For the text-containing cell, return its midpoint in [x, y] coordinate format. 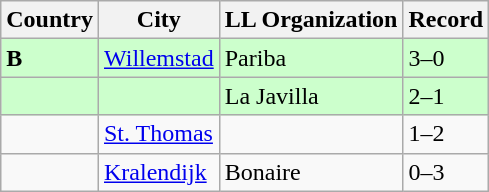
Record [446, 20]
St. Thomas [158, 134]
Country [50, 20]
B [50, 58]
City [158, 20]
LL Organization [311, 20]
Kralendijk [158, 172]
Pariba [311, 58]
Willemstad [158, 58]
Bonaire [311, 172]
3–0 [446, 58]
La Javilla [311, 96]
2–1 [446, 96]
0–3 [446, 172]
1–2 [446, 134]
